Output the (x, y) coordinate of the center of the cell containing the given text.  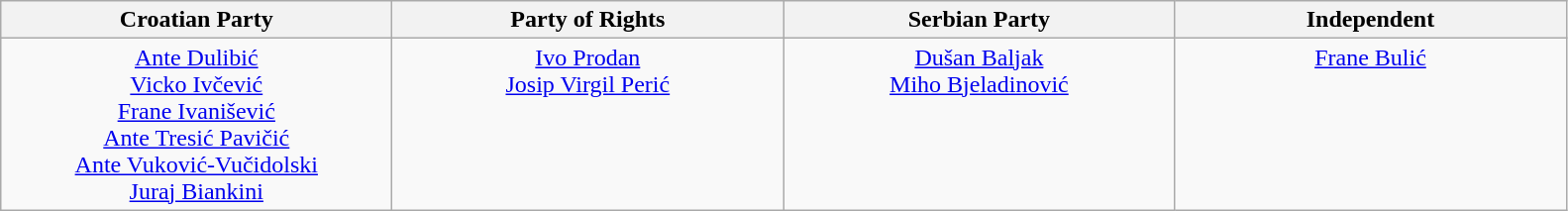
Croatian Party (196, 20)
Dušan BaljakMiho Bjeladinović (979, 125)
Ivo ProdanJosip Virgil Perić (588, 125)
Serbian Party (979, 20)
Frane Bulić (1371, 125)
Party of Rights (588, 20)
Ante DulibićVicko IvčevićFrane IvaniševićAnte Tresić PavičićAnte Vuković-VučidolskiJuraj Biankini (196, 125)
Independent (1371, 20)
